Provide the (X, Y) coordinate of the cell's center where the given text is located.  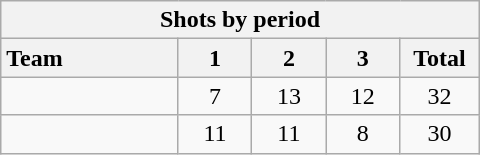
12 (363, 96)
2 (289, 58)
30 (440, 134)
13 (289, 96)
3 (363, 58)
Shots by period (240, 20)
Total (440, 58)
8 (363, 134)
Team (90, 58)
1 (215, 58)
7 (215, 96)
32 (440, 96)
